Determine the (x, y) coordinate at the center of the cell enclosing the given text.  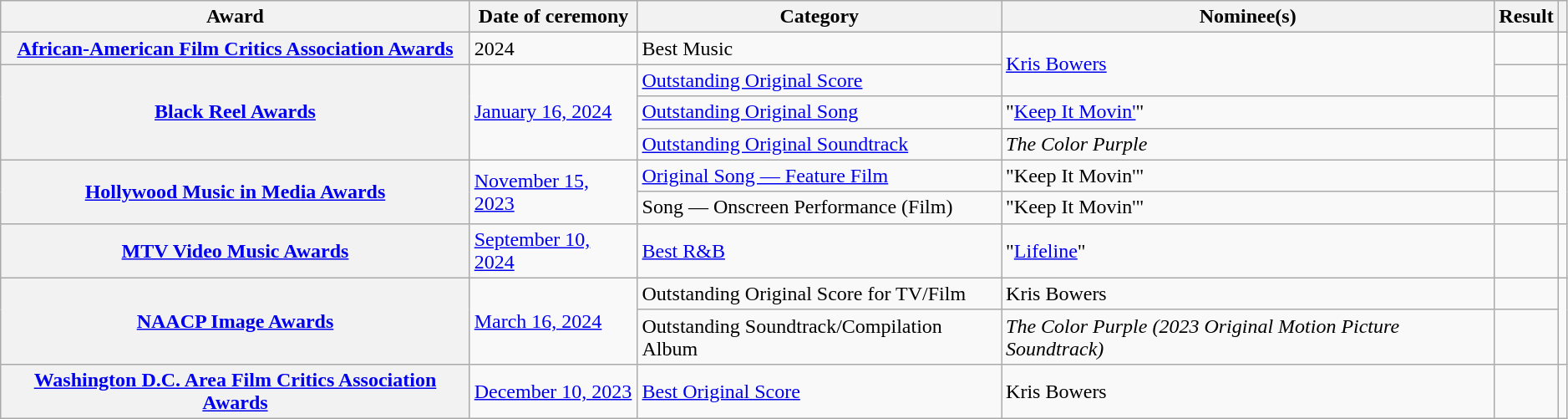
Black Reel Awards (236, 112)
Best R&B (820, 251)
African-American Film Critics Association Awards (236, 49)
The Color Purple (2023 Original Motion Picture Soundtrack) (1248, 336)
MTV Video Music Awards (236, 251)
November 15, 2023 (553, 192)
March 16, 2024 (553, 321)
Outstanding Original Song (820, 112)
"Lifeline" (1248, 251)
Washington D.C. Area Film Critics Association Awards (236, 391)
NAACP Image Awards (236, 321)
Date of ceremony (553, 17)
Outstanding Soundtrack/Compilation Album (820, 336)
Song — Onscreen Performance (Film) (820, 207)
Outstanding Original Score (820, 80)
September 10, 2024 (553, 251)
Nominee(s) (1248, 17)
Best Music (820, 49)
Award (236, 17)
Outstanding Original Score for TV/Film (820, 294)
Outstanding Original Soundtrack (820, 144)
Best Original Score (820, 391)
The Color Purple (1248, 144)
Hollywood Music in Media Awards (236, 192)
December 10, 2023 (553, 391)
January 16, 2024 (553, 112)
Category (820, 17)
Original Song — Feature Film (820, 176)
2024 (553, 49)
Result (1526, 17)
